Identify which cell holds the provided text, then report its [X, Y] central coordinate. 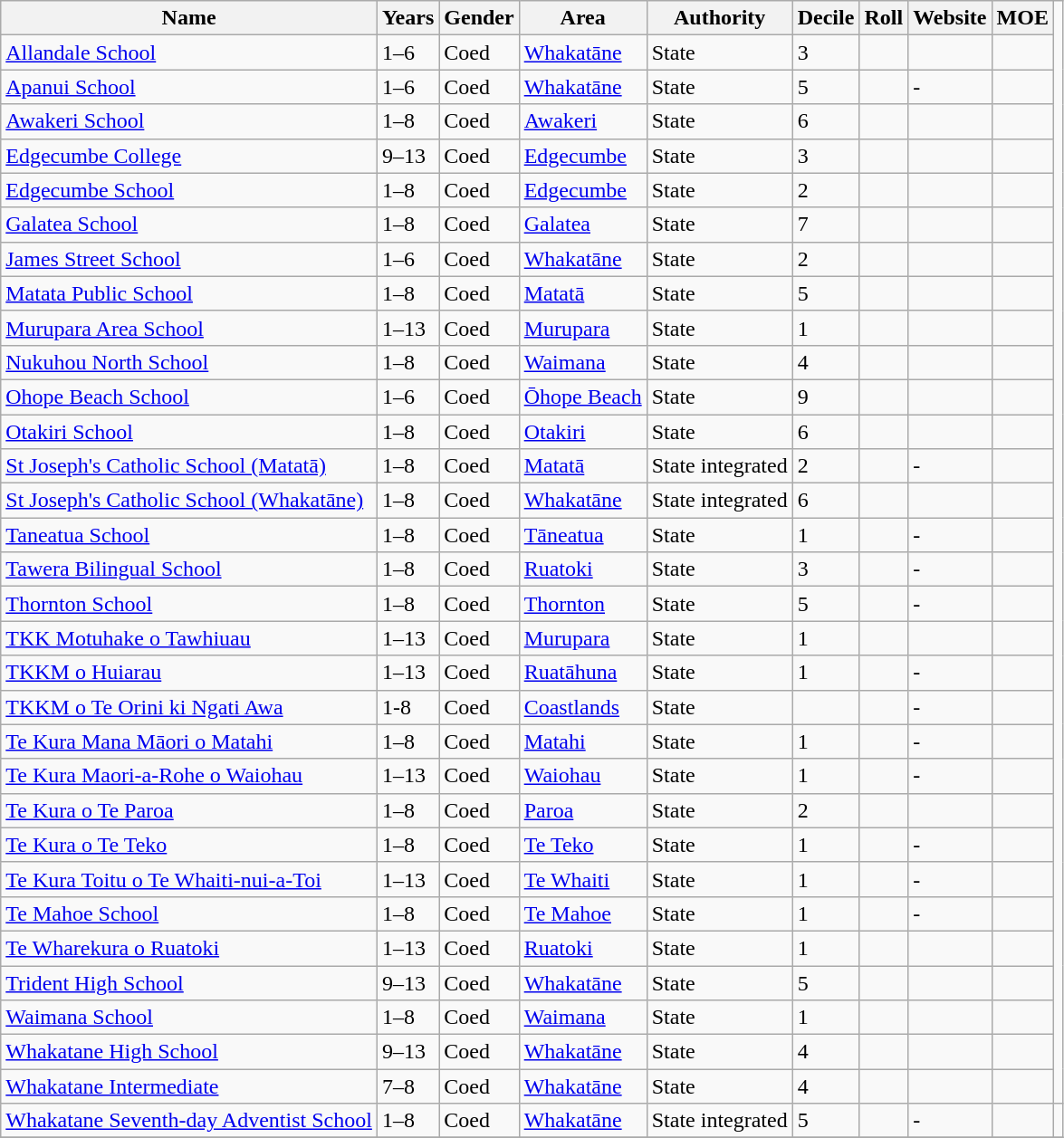
9 [826, 397]
Paroa [583, 810]
Ruatāhuna [583, 673]
Allandale School [189, 53]
Trident High School [189, 982]
Decile [826, 18]
Whakatane Intermediate [189, 1086]
TKKM o Te Orini ki Ngati Awa [189, 707]
Thornton [583, 604]
Gender [479, 18]
Awakeri School [189, 121]
Te Whaiti [583, 879]
Years [407, 18]
Otakiri [583, 432]
Te Kura o Te Paroa [189, 810]
Coastlands [583, 707]
Te Kura o Te Teko [189, 845]
James Street School [189, 259]
Murupara Area School [189, 328]
Galatea [583, 225]
Te Mahoe School [189, 913]
Nukuhou North School [189, 362]
Galatea School [189, 225]
7 [826, 225]
Tāneatua [583, 535]
Whakatane High School [189, 1052]
Matahi [583, 741]
Area [583, 18]
Te Teko [583, 845]
Otakiri School [189, 432]
St Joseph's Catholic School (Whakatāne) [189, 501]
Apanui School [189, 87]
Waiohau [583, 776]
Te Kura Toitu o Te Whaiti-nui-a-Toi [189, 879]
St Joseph's Catholic School (Matatā) [189, 466]
Te Mahoe [583, 913]
Authority [719, 18]
Matata Public School [189, 293]
Ōhope Beach [583, 397]
MOE [1022, 18]
TKKM o Huiarau [189, 673]
Roll [884, 18]
Whakatane Seventh-day Adventist School [189, 1121]
Taneatua School [189, 535]
Tawera Bilingual School [189, 569]
Thornton School [189, 604]
Edgecumbe School [189, 190]
Website [950, 18]
1-8 [407, 707]
Edgecumbe College [189, 156]
Awakeri [583, 121]
TKK Motuhake o Tawhiuau [189, 638]
Te Wharekura o Ruatoki [189, 948]
Te Kura Mana Māori o Matahi [189, 741]
7–8 [407, 1086]
Name [189, 18]
Waimana School [189, 1018]
Ohope Beach School [189, 397]
Te Kura Maori-a-Rohe o Waiohau [189, 776]
